For the text-containing cell, return its midpoint in [X, Y] coordinate format. 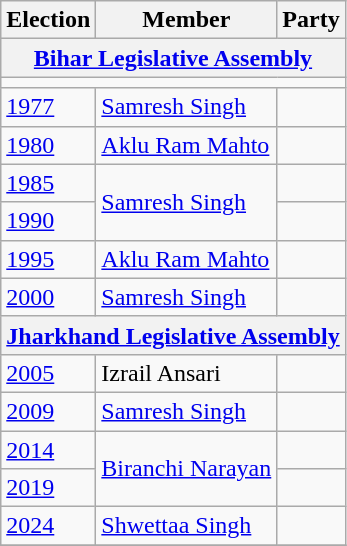
Bihar Legislative Assembly [173, 58]
Member [186, 20]
Jharkhand Legislative Assembly [173, 335]
2019 [48, 488]
Shwettaa Singh [186, 526]
2014 [48, 449]
1977 [48, 107]
Izrail Ansari [186, 373]
Party [311, 20]
1990 [48, 221]
Election [48, 20]
2009 [48, 411]
2005 [48, 373]
Biranchi Narayan [186, 468]
2000 [48, 297]
1980 [48, 145]
1985 [48, 183]
2024 [48, 526]
1995 [48, 259]
